Pinpoint the cell where the given text exists, returning its [x, y] midpoint coordinate. 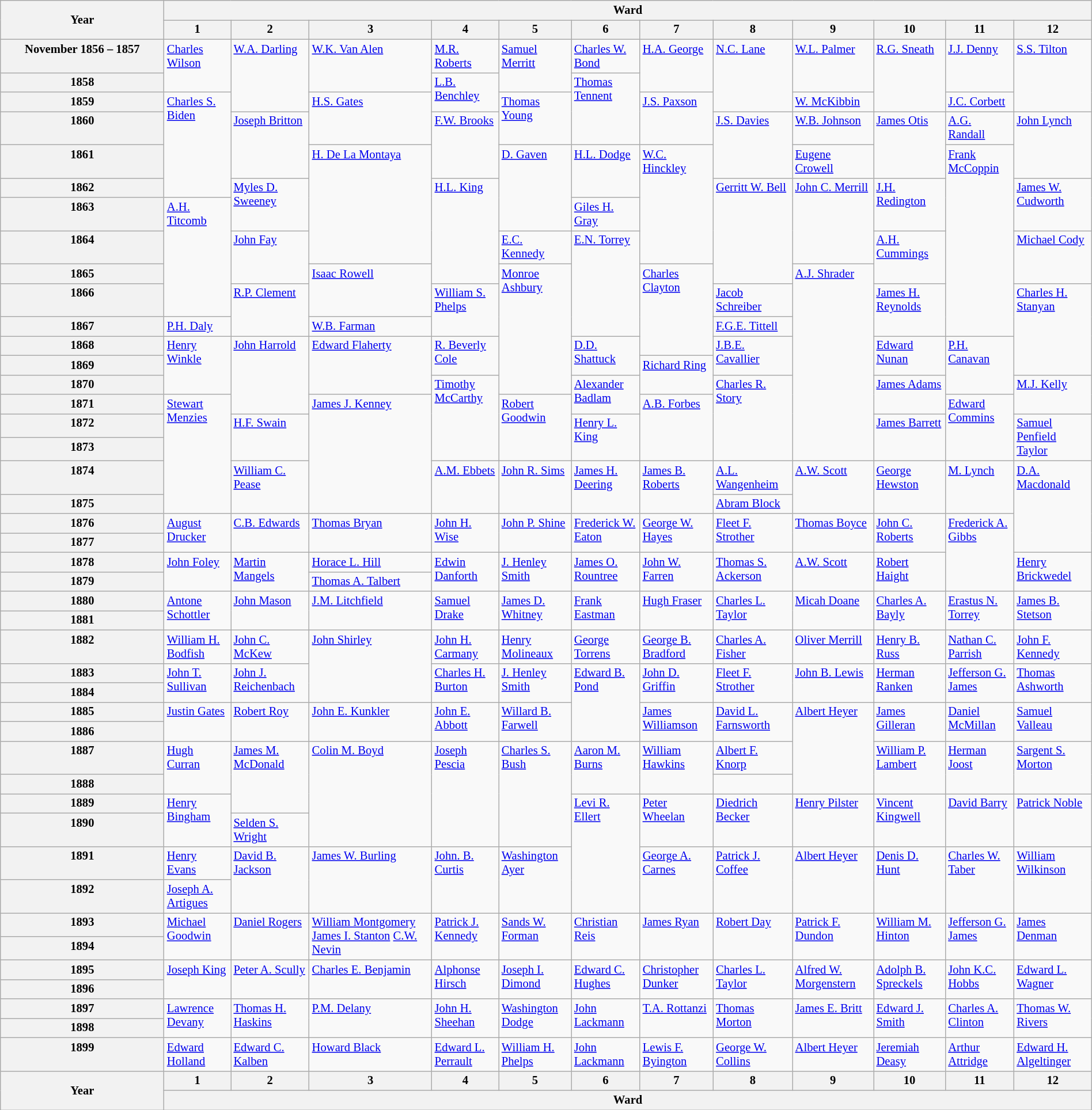
Charles H. Stanyan [1053, 329]
1899 [82, 1054]
Robert Day [752, 936]
Edward C. Hughes [606, 979]
August Drucker [198, 533]
Edwin Danforth [465, 572]
H.S. Gates [371, 119]
J.M. Litchfield [371, 610]
James Otis [910, 145]
Stewart Menzies [198, 454]
1864 [82, 247]
W.L. Palmer [833, 66]
William S. Phelps [465, 310]
J.S. Davies [752, 145]
Thomas Morton [752, 1018]
D.A. Macdonald [1053, 507]
Joseph Pescia [465, 793]
William Montgomery James I. Stanton C.W. Nevin [371, 936]
1885 [82, 712]
Lewis F. Byington [676, 1054]
Thomas H. Haskins [270, 1018]
R.P. Clement [270, 310]
David B. Jackson [270, 880]
Samuel Penfield Taylor [1053, 437]
L.B. Benchley [465, 92]
1869 [82, 365]
D.D. Shattuck [606, 355]
1867 [82, 326]
J.H. Redington [910, 204]
S.S. Tilton [1053, 75]
David Barry [979, 820]
Thomas S. Ackerson [752, 572]
Henry Brickwedel [1053, 572]
D. Gaven [535, 188]
Charles Clayton [676, 310]
George Torrens [606, 647]
George W. Hayes [676, 533]
Eugene Crowell [833, 161]
W.B. Farman [371, 326]
Jacob Schreiber [752, 300]
Robert Haight [910, 572]
Charles W. Taber [979, 880]
Patrick F. Dundon [833, 936]
Peter Wheelan [676, 820]
W.K. Van Alen [371, 66]
James B. Stetson [1053, 610]
1892 [82, 896]
Michael Cody [1053, 257]
James Adams [910, 394]
John C. Roberts [910, 533]
Horace L. Hill [371, 562]
E.C. Kennedy [535, 247]
1897 [82, 1008]
Charles E. Benjamin [371, 979]
James Barrett [910, 437]
W.B. Johnson [833, 128]
James Ryan [676, 936]
A.M. Ebbets [465, 487]
Lawrence Devany [198, 1018]
William Wilkinson [1053, 880]
Thomas Ashworth [1053, 683]
1870 [82, 385]
C.B. Edwards [270, 533]
Alexander Badlam [606, 394]
Edward L. Wagner [1053, 979]
Willard B. Farwell [535, 721]
A.G. Randall [979, 128]
Charles Wilson [198, 66]
John. B. Curtis [465, 880]
Alphonse Hirsch [465, 979]
John J. Reichenbach [270, 683]
Alfred W. Morgenstern [833, 979]
Patrick J. Coffee [752, 880]
1859 [82, 102]
James J. Kenney [371, 454]
November 1856 – 1857 [82, 56]
Henry Bingham [198, 820]
A.H. Cummings [910, 257]
Edward C. Kalben [270, 1054]
John K.C. Hobbs [979, 979]
Aaron M. Burns [606, 767]
1884 [82, 693]
Richard Ring [676, 375]
George Hewston [910, 487]
W.A. Darling [270, 75]
Washington Dodge [535, 1018]
Sargent S. Morton [1053, 767]
1881 [82, 620]
Oliver Merrill [833, 647]
John B. Lewis [833, 683]
James M. McDonald [270, 777]
Jeremiah Deasy [910, 1054]
Edward L. Perrault [465, 1054]
Sands W. Forman [535, 936]
Charles A. Fisher [752, 647]
H.A. George [676, 66]
William H. Phelps [535, 1054]
James D. Whitney [535, 610]
1894 [82, 948]
Charles W. Bond [606, 56]
Edward J. Smith [910, 1018]
Herman Ranken [910, 683]
1858 [82, 82]
F.W. Brooks [465, 145]
William H. Bodfish [198, 647]
John P. Shine [535, 533]
Hugh Curran [198, 767]
1872 [82, 425]
Abram Block [752, 504]
James Williamson [676, 721]
1868 [82, 345]
Thomas A. Talbert [371, 581]
A.H. Titcomb [198, 257]
1887 [82, 758]
John Shirley [371, 666]
H.L. Dodge [606, 171]
James H. Deering [606, 487]
1866 [82, 300]
1886 [82, 731]
1875 [82, 504]
James H. Reynolds [910, 310]
M.J. Kelly [1053, 394]
Charles S. Biden [198, 145]
Samuel Valleau [1053, 721]
Martin Mangels [270, 572]
1888 [82, 784]
John C. Merrill [833, 221]
John Mason [270, 610]
Frank Eastman [606, 610]
John Lynch [1053, 145]
John C. McKew [270, 647]
Thomas Tennent [606, 108]
J.C. Corbett [979, 102]
T.A. Rottanzi [676, 1018]
1873 [82, 449]
Isaac Rowell [371, 290]
Robert Roy [270, 721]
John E. Kunkler [371, 721]
Edward Commins [979, 427]
1878 [82, 562]
John W. Farren [676, 572]
Henry L. King [606, 437]
Joseph I. Dimond [535, 979]
Erastus N. Torrey [979, 610]
Frank McCoppin [979, 240]
Patrick J. Kennedy [465, 936]
1877 [82, 542]
Albert F. Knorp [752, 758]
Christopher Dunker [676, 979]
Hugh Fraser [676, 610]
James Denman [1053, 936]
Daniel McMillan [979, 721]
George W. Collins [752, 1054]
Colin M. Boyd [371, 793]
Thomas Boyce [833, 533]
James B. Roberts [676, 487]
H. De La Montaya [371, 204]
Monroe Ashbury [535, 329]
P.M. Delany [371, 1018]
Edward Nunan [910, 355]
James E. Britt [833, 1018]
Henry B. Russ [910, 647]
1861 [82, 161]
John H. Carmany [465, 647]
W. McKibbin [833, 102]
1874 [82, 477]
Vincent Kingwell [910, 820]
Charles A. Bayly [910, 610]
William C. Pease [270, 487]
Washington Ayer [535, 880]
John H. Wise [465, 533]
Daniel Rogers [270, 936]
Timothy McCarthy [465, 418]
John Fay [270, 257]
Arthur Attridge [979, 1054]
Edward Holland [198, 1054]
James Gilleran [910, 721]
Micah Doane [833, 610]
Thomas W. Rivers [1053, 1018]
Samuel Merritt [535, 66]
Thomas Young [535, 119]
H.F. Swain [270, 437]
Frederick A. Gibbs [979, 553]
Joseph A. Artigues [198, 896]
Antone Schottler [198, 610]
1893 [82, 925]
Peter A. Scully [270, 979]
Adolph B. Spreckels [910, 979]
Gerritt W. Bell [752, 230]
P.H. Daly [198, 326]
William M. Hinton [910, 936]
1891 [82, 863]
John H. Sheehan [465, 1018]
1879 [82, 581]
George A. Carnes [676, 880]
Robert Goodwin [535, 427]
F.G.E. Tittell [752, 326]
John E. Abbott [465, 721]
Charles S. Bush [535, 793]
Levi R. Ellert [606, 853]
1865 [82, 273]
Edward Flaherty [371, 365]
1871 [82, 404]
M. Lynch [979, 487]
Frederick W. Eaton [606, 533]
1876 [82, 523]
Thomas Bryan [371, 533]
1896 [82, 989]
Herman Joost [979, 767]
Charles R. Story [752, 418]
Joseph Britton [270, 145]
J.B.E. Cavallier [752, 355]
James O. Rountree [606, 572]
James W. Burling [371, 880]
Henry Molineaux [535, 647]
James W. Cudworth [1053, 204]
E.N. Torrey [606, 283]
Diedrich Becker [752, 820]
1898 [82, 1028]
1863 [82, 214]
W.C. Hinckley [676, 204]
A.L. Wangenheim [752, 477]
Patrick Noble [1053, 820]
Giles H. Gray [606, 214]
R.G. Sneath [910, 75]
Henry Evans [198, 863]
John T. Sullivan [198, 683]
J.S. Paxson [676, 119]
1890 [82, 830]
Michael Goodwin [198, 936]
Joseph King [198, 979]
Edward H. Algeltinger [1053, 1054]
1895 [82, 970]
1883 [82, 673]
George B. Bradford [676, 647]
Justin Gates [198, 721]
John D. Griffin [676, 683]
Charles A. Clinton [979, 1018]
John R. Sims [535, 487]
1889 [82, 803]
P.H. Canavan [979, 365]
William P. Lambert [910, 767]
N.C. Lane [752, 75]
J.J. Denny [979, 66]
1860 [82, 128]
Howard Black [371, 1054]
Denis D. Hunt [910, 880]
Samuel Drake [465, 610]
1882 [82, 647]
H.L. King [465, 230]
David L. Farnsworth [752, 721]
Edward B. Pond [606, 702]
John Foley [198, 572]
Henry Winkle [198, 365]
R. Beverly Cole [465, 355]
Henry Pilster [833, 820]
A.B. Forbes [676, 427]
John F. Kennedy [1053, 647]
Charles H. Burton [465, 683]
Christian Reis [606, 936]
Myles D. Sweeney [270, 204]
Nathan C. Parrish [979, 647]
1862 [82, 188]
John Harrold [270, 374]
Selden S. Wright [270, 830]
A.J. Shrader [833, 362]
William Hawkins [676, 767]
M.R. Roberts [465, 56]
1880 [82, 600]
